Search for the cell housing the specified text and yield its [X, Y] center coordinate. 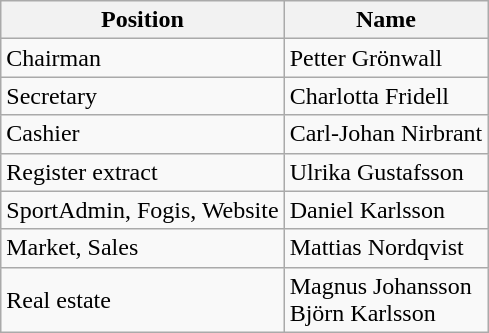
Cashier [142, 134]
Name [386, 20]
Daniel Karlsson [386, 210]
Ulrika Gustafsson [386, 172]
Mattias Nordqvist [386, 248]
Market, Sales [142, 248]
Petter Grönwall [386, 58]
Real estate [142, 300]
Secretary [142, 96]
Register extract [142, 172]
Charlotta Fridell [386, 96]
Chairman [142, 58]
Carl-Johan Nirbrant [386, 134]
Magnus Johansson Björn Karlsson [386, 300]
Position [142, 20]
SportAdmin, Fogis, Website [142, 210]
